Return (x, y) of the center of cell containing provided text 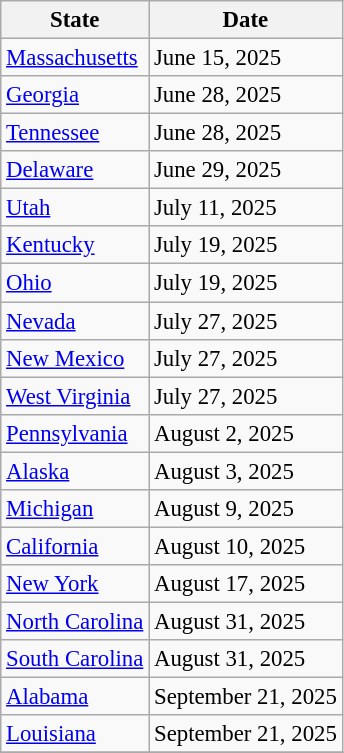
August 9, 2025 (246, 509)
June 29, 2025 (246, 170)
Michigan (75, 509)
State (75, 20)
Ohio (75, 283)
Date (246, 20)
New Mexico (75, 358)
Kentucky (75, 245)
Alabama (75, 697)
New York (75, 584)
August 3, 2025 (246, 471)
West Virginia (75, 396)
August 10, 2025 (246, 546)
June 15, 2025 (246, 58)
California (75, 546)
August 17, 2025 (246, 584)
Georgia (75, 95)
Pennsylvania (75, 433)
July 11, 2025 (246, 208)
Alaska (75, 471)
South Carolina (75, 659)
Tennessee (75, 133)
Delaware (75, 170)
Nevada (75, 321)
Louisiana (75, 734)
Utah (75, 208)
North Carolina (75, 621)
August 2, 2025 (246, 433)
Massachusetts (75, 58)
